Return the (X, Y) coordinate for the center point of the cell that contains the specified text.  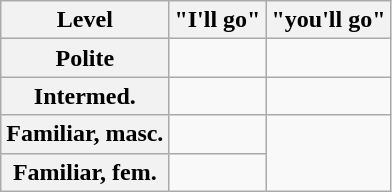
Familiar, fem. (85, 172)
Intermed. (85, 96)
Polite (85, 58)
"you'll go" (328, 20)
Level (85, 20)
Familiar, masc. (85, 134)
"I'll go" (218, 20)
